Pinpoint the cell where the given text exists, returning its (x, y) midpoint coordinate. 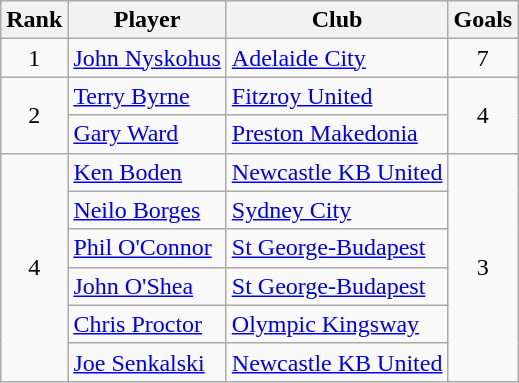
Olympic Kingsway (337, 324)
Club (337, 20)
Sydney City (337, 210)
Preston Makedonia (337, 134)
Joe Senkalski (147, 362)
Terry Byrne (147, 96)
John Nyskohus (147, 58)
Rank (34, 20)
Phil O'Connor (147, 248)
7 (483, 58)
2 (34, 115)
Gary Ward (147, 134)
Adelaide City (337, 58)
1 (34, 58)
Neilo Borges (147, 210)
Player (147, 20)
Chris Proctor (147, 324)
Ken Boden (147, 172)
Goals (483, 20)
John O'Shea (147, 286)
3 (483, 267)
Fitzroy United (337, 96)
